Scan for the cell matching the given text and deliver its [X, Y] coordinate at center. 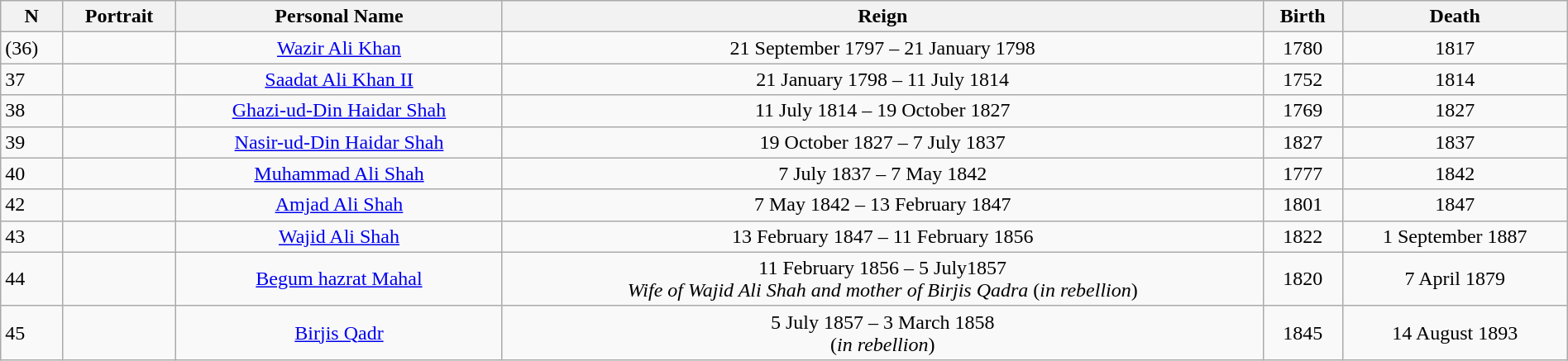
Nasir-ud-Din Haidar Shah [339, 142]
1814 [1455, 79]
Wazir Ali Khan [339, 48]
45 [31, 332]
11 July 1814 – 19 October 1827 [882, 111]
38 [31, 111]
1842 [1455, 173]
Ghazi-ud-Din Haidar Shah [339, 111]
39 [31, 142]
N [31, 17]
Death [1455, 17]
1752 [1303, 79]
1780 [1303, 48]
37 [31, 79]
Birth [1303, 17]
Personal Name [339, 17]
21 January 1798 – 11 July 1814 [882, 79]
44 [31, 279]
11 February 1856 – 5 July1857Wife of Wajid Ali Shah and mother of Birjis Qadra (in rebellion) [882, 279]
Wajid Ali Shah [339, 236]
40 [31, 173]
Birjis Qadr [339, 332]
43 [31, 236]
Portrait [119, 17]
Begum hazrat Mahal [339, 279]
1817 [1455, 48]
1769 [1303, 111]
(36) [31, 48]
5 July 1857 – 3 March 1858(in rebellion) [882, 332]
1 September 1887 [1455, 236]
21 September 1797 – 21 January 1798 [882, 48]
1847 [1455, 205]
14 August 1893 [1455, 332]
Saadat Ali Khan II [339, 79]
7 April 1879 [1455, 279]
Amjad Ali Shah [339, 205]
Reign [882, 17]
1820 [1303, 279]
19 October 1827 – 7 July 1837 [882, 142]
1777 [1303, 173]
42 [31, 205]
1837 [1455, 142]
7 May 1842 – 13 February 1847 [882, 205]
1845 [1303, 332]
1822 [1303, 236]
13 February 1847 – 11 February 1856 [882, 236]
7 July 1837 – 7 May 1842 [882, 173]
Muhammad Ali Shah [339, 173]
1801 [1303, 205]
